Search for the cell housing the specified text and yield its [x, y] center coordinate. 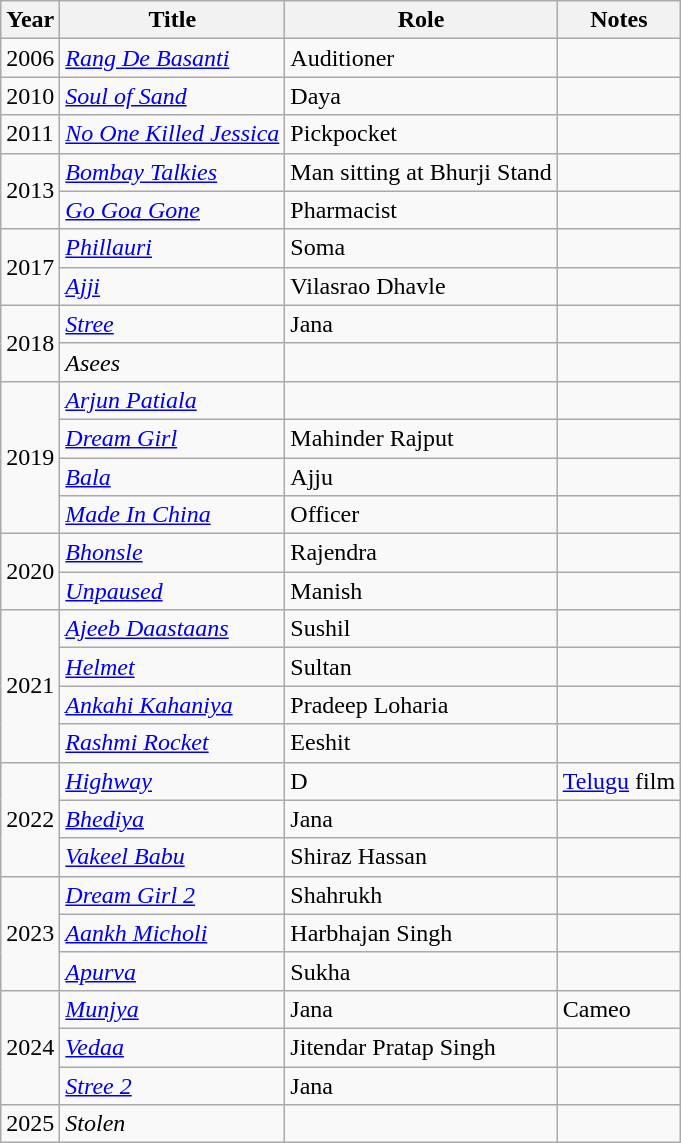
Officer [421, 515]
Pradeep Loharia [421, 705]
Role [421, 20]
Year [30, 20]
2022 [30, 819]
Munjya [172, 1009]
Vilasrao Dhavle [421, 286]
2010 [30, 96]
2011 [30, 134]
Pickpocket [421, 134]
Manish [421, 591]
Highway [172, 781]
Harbhajan Singh [421, 933]
Bhediya [172, 819]
Dream Girl 2 [172, 895]
Made In China [172, 515]
Telugu film [618, 781]
2019 [30, 457]
2021 [30, 686]
D [421, 781]
2023 [30, 933]
Eeshit [421, 743]
2025 [30, 1124]
Rajendra [421, 553]
2024 [30, 1047]
Helmet [172, 667]
Soma [421, 248]
Ankahi Kahaniya [172, 705]
2018 [30, 343]
Bombay Talkies [172, 172]
Sushil [421, 629]
2020 [30, 572]
2017 [30, 267]
Vakeel Babu [172, 857]
Shahrukh [421, 895]
Go Goa Gone [172, 210]
Bala [172, 477]
Dream Girl [172, 438]
Asees [172, 362]
Shiraz Hassan [421, 857]
Sultan [421, 667]
Pharmacist [421, 210]
No One Killed Jessica [172, 134]
Phillauri [172, 248]
Ajeeb Daastaans [172, 629]
Stolen [172, 1124]
Mahinder Rajput [421, 438]
2013 [30, 191]
Sukha [421, 971]
Title [172, 20]
Apurva [172, 971]
Stree 2 [172, 1085]
Bhonsle [172, 553]
Vedaa [172, 1047]
Unpaused [172, 591]
Soul of Sand [172, 96]
Aankh Micholi [172, 933]
2006 [30, 58]
Arjun Patiala [172, 400]
Cameo [618, 1009]
Rashmi Rocket [172, 743]
Man sitting at Bhurji Stand [421, 172]
Rang De Basanti [172, 58]
Ajji [172, 286]
Jitendar Pratap Singh [421, 1047]
Stree [172, 324]
Daya [421, 96]
Ajju [421, 477]
Auditioner [421, 58]
Notes [618, 20]
